Scan for the cell matching the given text and deliver its [x, y] coordinate at center. 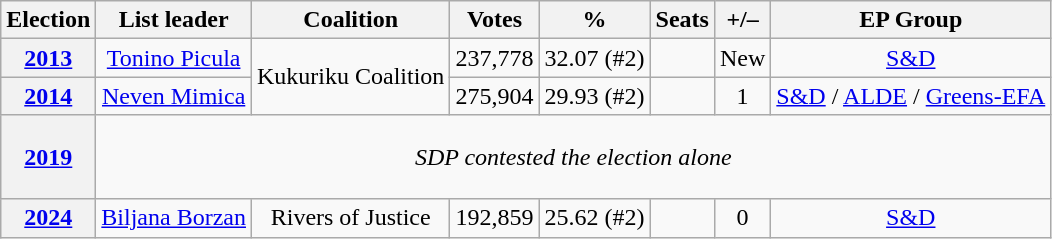
Tonino Picula [174, 58]
List leader [174, 20]
Neven Mimica [174, 96]
Biljana Borzan [174, 218]
Election [48, 20]
2013 [48, 58]
2019 [48, 157]
SDP contested the election alone [574, 157]
237,778 [494, 58]
S&D / ALDE / Greens-EFA [911, 96]
1 [742, 96]
29.93 (#2) [594, 96]
275,904 [494, 96]
2024 [48, 218]
32.07 (#2) [594, 58]
Seats [682, 20]
Rivers of Justice [351, 218]
192,859 [494, 218]
EP Group [911, 20]
+/– [742, 20]
New [742, 58]
% [594, 20]
Coalition [351, 20]
0 [742, 218]
Votes [494, 20]
2014 [48, 96]
Kukuriku Coalition [351, 77]
25.62 (#2) [594, 218]
